For the text-containing cell, return its midpoint in (X, Y) coordinate format. 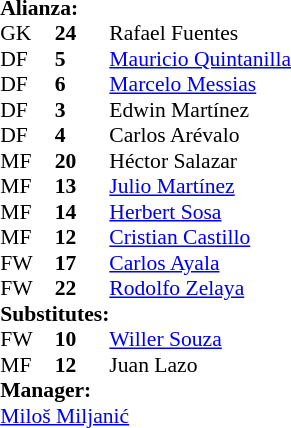
Willer Souza (200, 339)
17 (82, 263)
3 (82, 110)
Julio Martínez (200, 187)
5 (82, 59)
13 (82, 187)
22 (82, 289)
Héctor Salazar (200, 161)
Rafael Fuentes (200, 33)
Herbert Sosa (200, 212)
10 (82, 339)
6 (82, 85)
Marcelo Messias (200, 85)
20 (82, 161)
Manager: (146, 391)
Edwin Martínez (200, 110)
Cristian Castillo (200, 237)
Carlos Arévalo (200, 135)
Juan Lazo (200, 365)
Rodolfo Zelaya (200, 289)
Substitutes: (54, 314)
Mauricio Quintanilla (200, 59)
24 (82, 33)
14 (82, 212)
Carlos Ayala (200, 263)
4 (82, 135)
GK (28, 33)
